Provide the (x, y) coordinate of the cell's center where the given text is located.  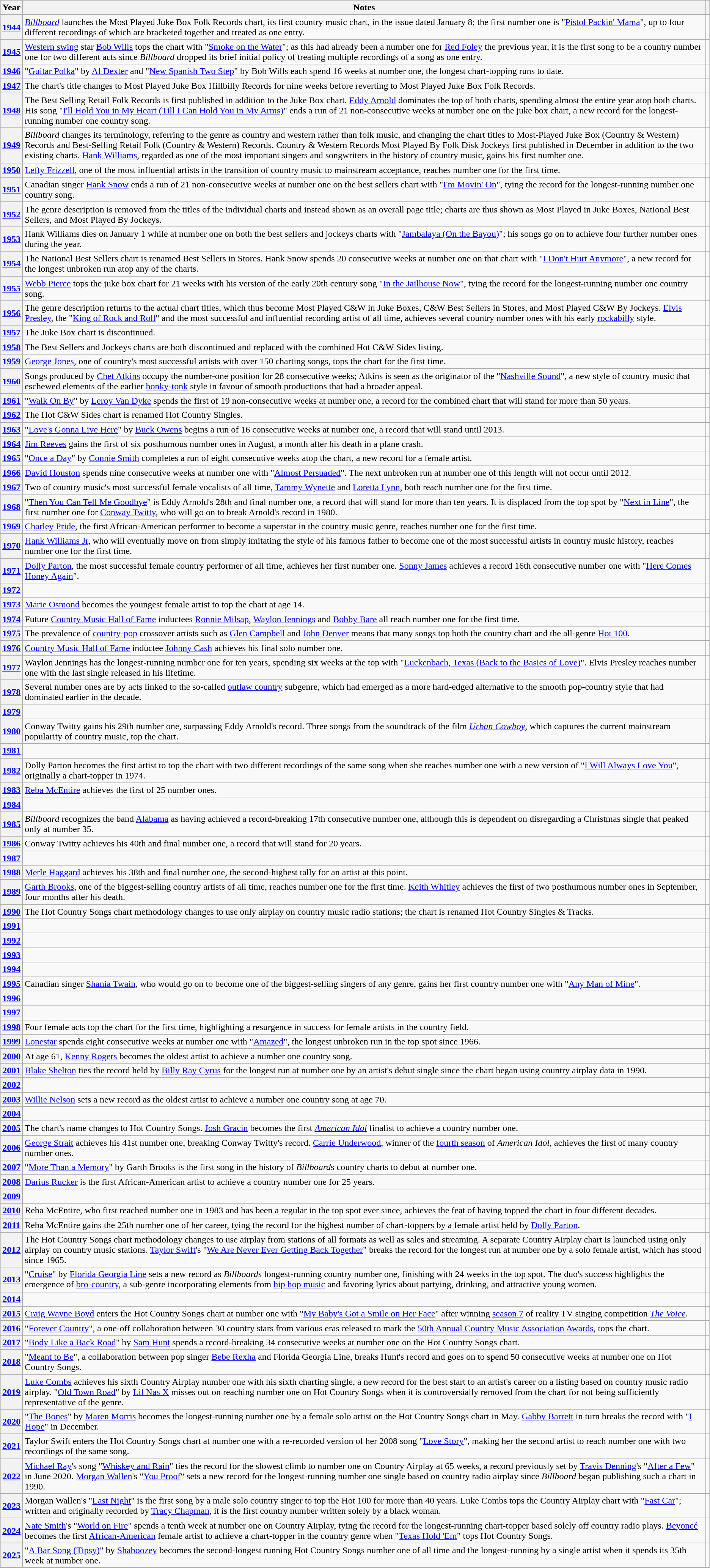
2014 (11, 1299)
2010 (11, 1211)
2009 (11, 1196)
2012 (11, 1250)
1947 (11, 86)
1951 (11, 190)
1997 (11, 1013)
1993 (11, 955)
2018 (11, 1362)
1944 (11, 27)
Merle Haggard achieves his 38th and final number one, the second-highest tally for an artist at this point. (364, 873)
1958 (11, 347)
1974 (11, 619)
"More Than a Memory" by Garth Brooks is the first song in the history of Billboards country charts to debut at number one. (364, 1167)
1975 (11, 634)
1956 (11, 313)
2005 (11, 1128)
1946 (11, 71)
2016 (11, 1328)
Charley Pride, the first African-American performer to become a superstar in the country music genre, reaches number one for the first time. (364, 526)
1945 (11, 52)
1961 (11, 401)
1999 (11, 1041)
1950 (11, 170)
2000 (11, 1056)
1977 (11, 668)
1948 (11, 110)
"Love's Gonna Live Here" by Buck Owens begins a run of 16 consecutive weeks at number one, a record that will stand until 2013. (364, 429)
1998 (11, 1027)
Darius Rucker is the first African-American artist to achieve a country number one for 25 years. (364, 1182)
1978 (11, 692)
George Jones, one of country's most successful artists with over 150 charting songs, tops the chart for the first time. (364, 362)
1967 (11, 487)
2015 (11, 1313)
1968 (11, 507)
1984 (11, 804)
2008 (11, 1182)
2006 (11, 1148)
Year (11, 8)
1980 (11, 731)
The chart's title changes to Most Played Juke Box Hillbilly Records for nine weeks before reverting to Most Played Juke Box Folk Records. (364, 86)
1959 (11, 362)
Future Country Music Hall of Fame inductees Ronnie Milsap, Waylon Jennings and Bobby Bare all reach number one for the first time. (364, 619)
1973 (11, 605)
1970 (11, 546)
2011 (11, 1225)
2019 (11, 1392)
1955 (11, 288)
2022 (11, 1476)
2021 (11, 1446)
Willie Nelson sets a new record as the oldest artist to achieve a number one country song at age 70. (364, 1099)
1986 (11, 843)
1982 (11, 770)
1971 (11, 571)
1995 (11, 984)
1981 (11, 751)
2003 (11, 1099)
Lonestar spends eight consecutive weeks at number one with "Amazed", the longest unbroken run in the top spot since 1966. (364, 1041)
1985 (11, 824)
Reba McEntire achieves the first of 25 number ones. (364, 790)
1983 (11, 790)
1979 (11, 712)
1987 (11, 858)
1952 (11, 214)
1992 (11, 940)
1949 (11, 145)
2002 (11, 1085)
Conway Twitty achieves his 40th and final number one, a record that will stand for 20 years. (364, 843)
2024 (11, 1530)
Marie Osmond becomes the youngest female artist to top the chart at age 14. (364, 605)
1953 (11, 239)
"Once a Day" by Connie Smith completes a run of eight consecutive weeks atop the chart, a new record for a female artist. (364, 458)
1972 (11, 590)
"Body Like a Back Road" by Sam Hunt spends a record-breaking 34 consecutive weeks at number one on the Hot Country Songs chart. (364, 1342)
2007 (11, 1167)
1960 (11, 381)
At age 61, Kenny Rogers becomes the oldest artist to achieve a number one country song. (364, 1056)
1957 (11, 333)
2020 (11, 1422)
The chart's name changes to Hot Country Songs. Josh Gracin becomes the first American Idol finalist to achieve a country number one. (364, 1128)
"Guitar Polka" by Al Dexter and "New Spanish Two Step" by Bob Wills each spend 16 weeks at number one, the longest chart-topping runs to date. (364, 71)
Country Music Hall of Fame inductee Johnny Cash achieves his final solo number one. (364, 648)
The Juke Box chart is discontinued. (364, 333)
Jim Reeves gains the first of six posthumous number ones in August, a month after his death in a plane crash. (364, 444)
1963 (11, 429)
1954 (11, 263)
1965 (11, 458)
1996 (11, 998)
Four female acts top the chart for the first time, highlighting a resurgence in success for female artists in the country field. (364, 1027)
2001 (11, 1070)
2023 (11, 1506)
2017 (11, 1342)
1990 (11, 912)
1991 (11, 926)
2013 (11, 1279)
1988 (11, 873)
2025 (11, 1555)
2004 (11, 1114)
Notes (364, 8)
The Best Sellers and Jockeys charts are both discontinued and replaced with the combined Hot C&W Sides listing. (364, 347)
1966 (11, 473)
1976 (11, 648)
1969 (11, 526)
1964 (11, 444)
The Hot C&W Sides chart is renamed Hot Country Singles. (364, 415)
1962 (11, 415)
1994 (11, 969)
1989 (11, 892)
Two of country music's most successful female vocalists of all time, Tammy Wynette and Loretta Lynn, both reach number one for the first time. (364, 487)
